Scan for the cell matching the given text and deliver its [x, y] coordinate at center. 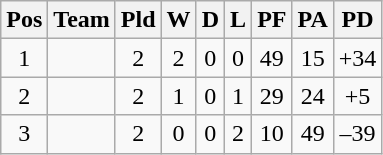
L [238, 20]
+5 [358, 96]
Pos [24, 20]
10 [272, 134]
D [210, 20]
PA [312, 20]
PD [358, 20]
PF [272, 20]
3 [24, 134]
Pld [138, 20]
+34 [358, 58]
29 [272, 96]
–39 [358, 134]
15 [312, 58]
W [178, 20]
Team [82, 20]
24 [312, 96]
